Determine the (x, y) coordinate at the center of the cell enclosing the given text.  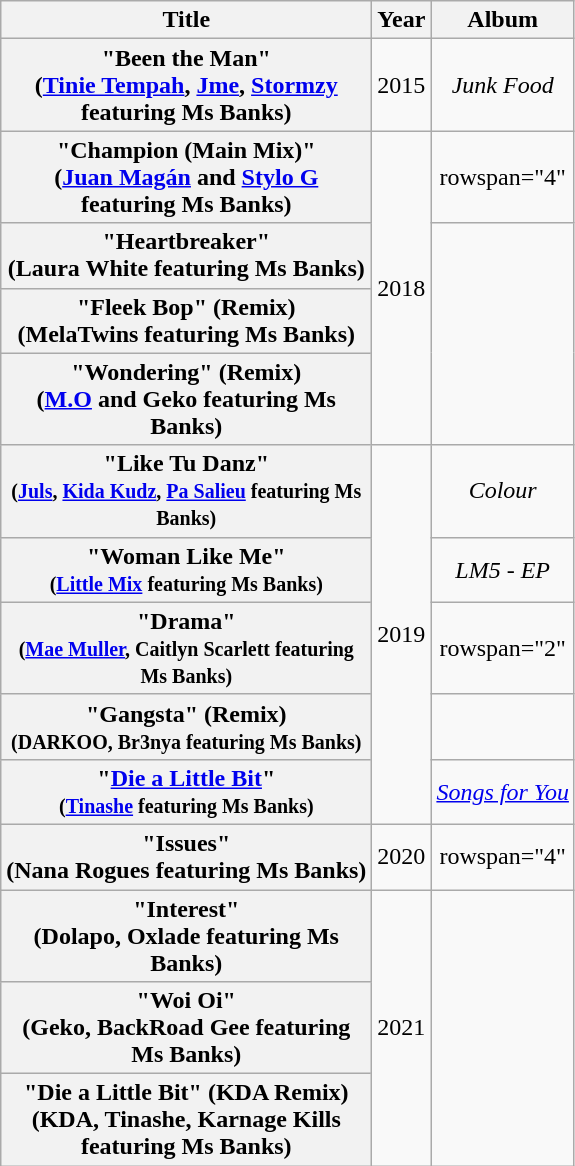
"Woman Like Me"(Little Mix featuring Ms Banks) (186, 570)
"Heartbreaker"(Laura White featuring Ms Banks) (186, 256)
Year (402, 20)
Title (186, 20)
"Die a Little Bit" (KDA Remix)(KDA, Tinashe, Karnage Kills featuring Ms Banks) (186, 1120)
2018 (402, 288)
"Woi Oi"(Geko, BackRoad Gee featuring Ms Banks) (186, 1028)
Songs for You (503, 792)
Junk Food (503, 85)
2015 (402, 85)
LM5 - EP (503, 570)
"Interest"(Dolapo, Oxlade featuring Ms Banks) (186, 936)
"Champion (Main Mix)"(Juan Magán and Stylo G featuring Ms Banks) (186, 177)
Album (503, 20)
"Been the Man"(Tinie Tempah, Jme, Stormzy featuring Ms Banks) (186, 85)
"Like Tu Danz"(Juls, Kida Kudz, Pa Salieu featuring Ms Banks) (186, 491)
2019 (402, 634)
"Issues"(Nana Rogues featuring Ms Banks) (186, 856)
2020 (402, 856)
"Die a Little Bit"(Tinashe featuring Ms Banks) (186, 792)
"Drama"(Mae Muller, Caitlyn Scarlett featuring Ms Banks) (186, 648)
"Fleek Bop" (Remix)(MelaTwins featuring Ms Banks) (186, 320)
rowspan="2" (503, 648)
"Wondering" (Remix)(M.O and Geko featuring Ms Banks) (186, 399)
2021 (402, 1028)
Colour (503, 491)
"Gangsta" (Remix)(DARKOO, Br3nya featuring Ms Banks) (186, 726)
